Return (X, Y) of the center of cell containing provided text 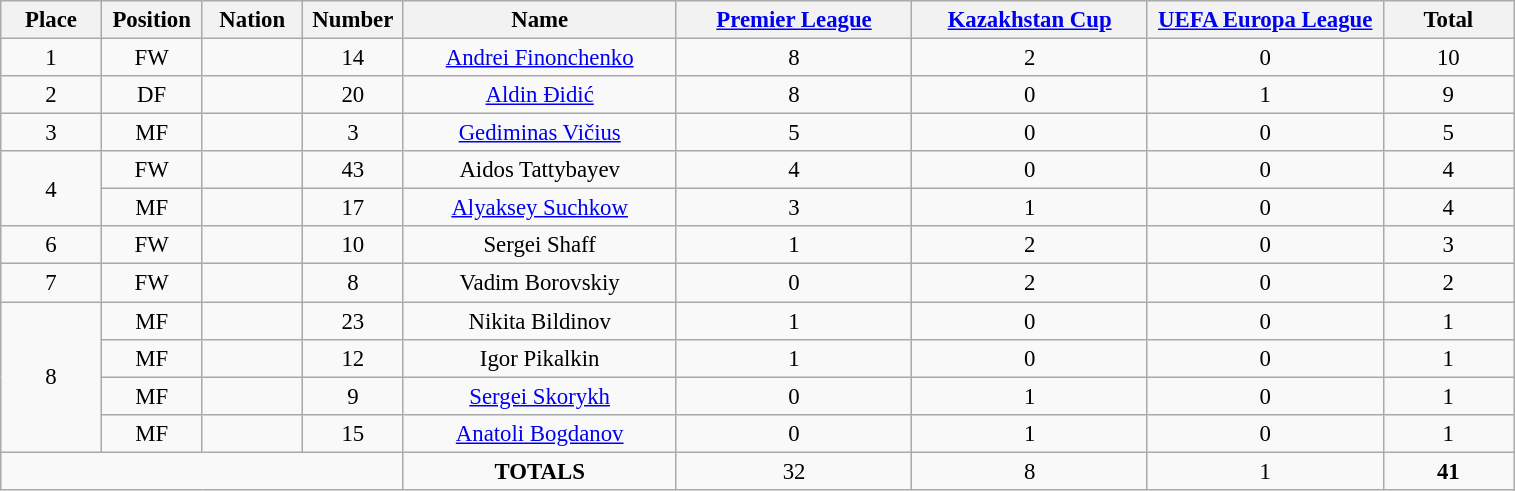
TOTALS (540, 471)
Sergei Skorykh (540, 396)
14 (354, 58)
6 (52, 245)
Name (540, 20)
32 (794, 471)
41 (1448, 471)
7 (52, 283)
20 (354, 95)
Aidos Tattybayev (540, 170)
15 (354, 433)
Premier League (794, 20)
Place (52, 20)
Total (1448, 20)
23 (354, 321)
43 (354, 170)
12 (354, 358)
Gediminas Vičius (540, 133)
DF (152, 95)
Number (354, 20)
Nation (252, 20)
Andrei Finonchenko (540, 58)
Sergei Shaff (540, 245)
Nikita Bildinov (540, 321)
Anatoli Bogdanov (540, 433)
Position (152, 20)
UEFA Europa League (1265, 20)
17 (354, 208)
Alyaksey Suchkow (540, 208)
Igor Pikalkin (540, 358)
Aldin Đidić (540, 95)
Kazakhstan Cup (1030, 20)
Vadim Borovskiy (540, 283)
